Return the [X, Y] coordinate for the center point of the cell that contains the specified text.  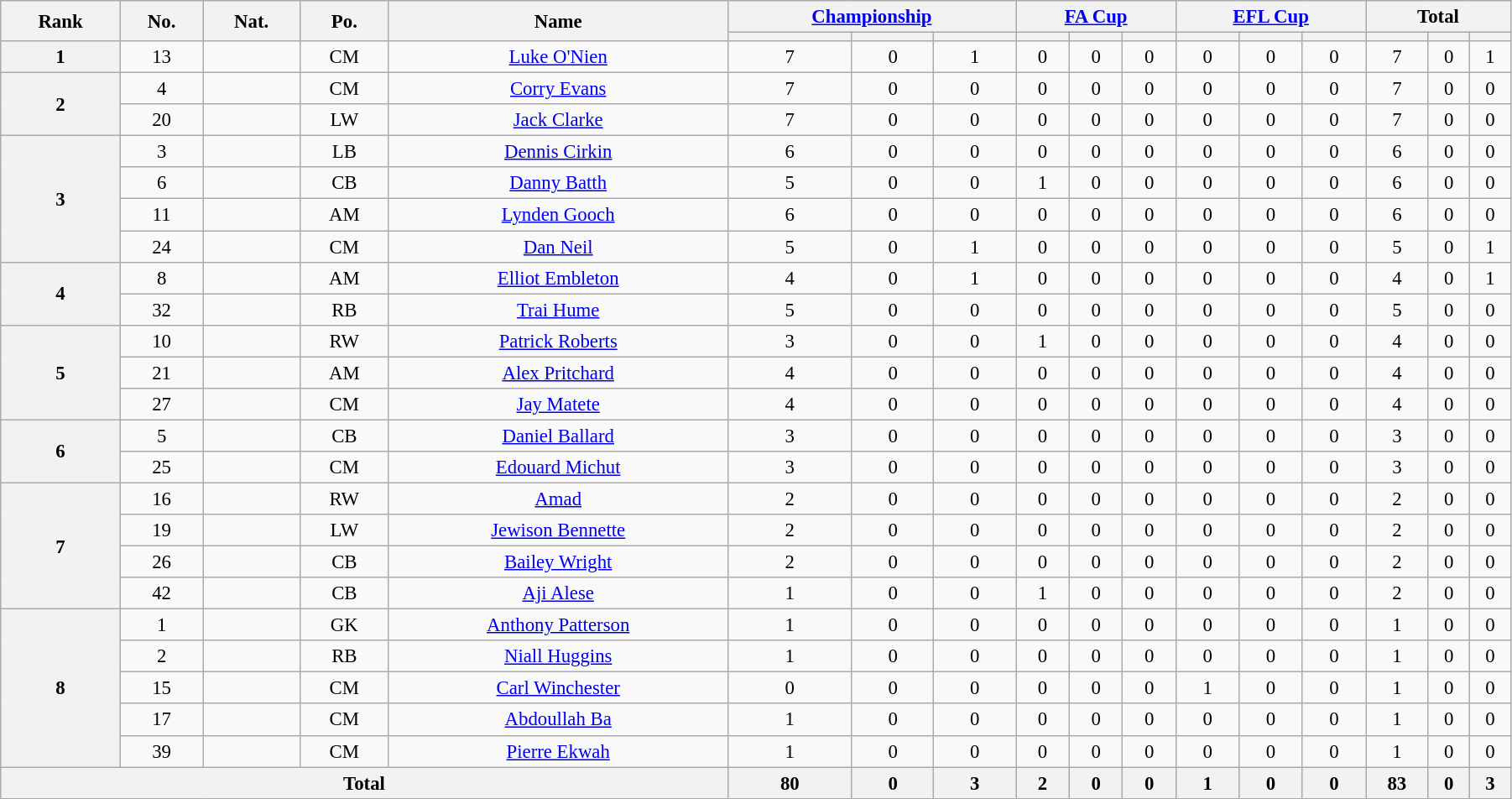
16 [161, 499]
Amad [558, 499]
80 [790, 783]
Edouard Michut [558, 467]
26 [161, 562]
Pierre Ekwah [558, 751]
Abdoullah Ba [558, 720]
10 [161, 341]
Name [558, 21]
Jack Clarke [558, 120]
Jay Matete [558, 405]
Trai Hume [558, 310]
Dan Neil [558, 247]
Aji Alese [558, 593]
Danny Batth [558, 184]
Elliot Embleton [558, 278]
15 [161, 688]
Nat. [252, 21]
39 [161, 751]
13 [161, 57]
No. [161, 21]
Championship [871, 17]
Anthony Patterson [558, 625]
83 [1398, 783]
25 [161, 467]
Alex Pritchard [558, 373]
Rank [60, 21]
EFL Cup [1271, 17]
FA Cup [1096, 17]
Lynden Gooch [558, 215]
11 [161, 215]
19 [161, 530]
20 [161, 120]
LB [344, 152]
GK [344, 625]
32 [161, 310]
27 [161, 405]
Luke O'Nien [558, 57]
42 [161, 593]
Daniel Ballard [558, 436]
17 [161, 720]
21 [161, 373]
Po. [344, 21]
Carl Winchester [558, 688]
Corry Evans [558, 89]
Niall Huggins [558, 656]
Dennis Cirkin [558, 152]
Patrick Roberts [558, 341]
Bailey Wright [558, 562]
24 [161, 247]
Jewison Bennette [558, 530]
